Determine the (x, y) coordinate at the center of the cell enclosing the given text.  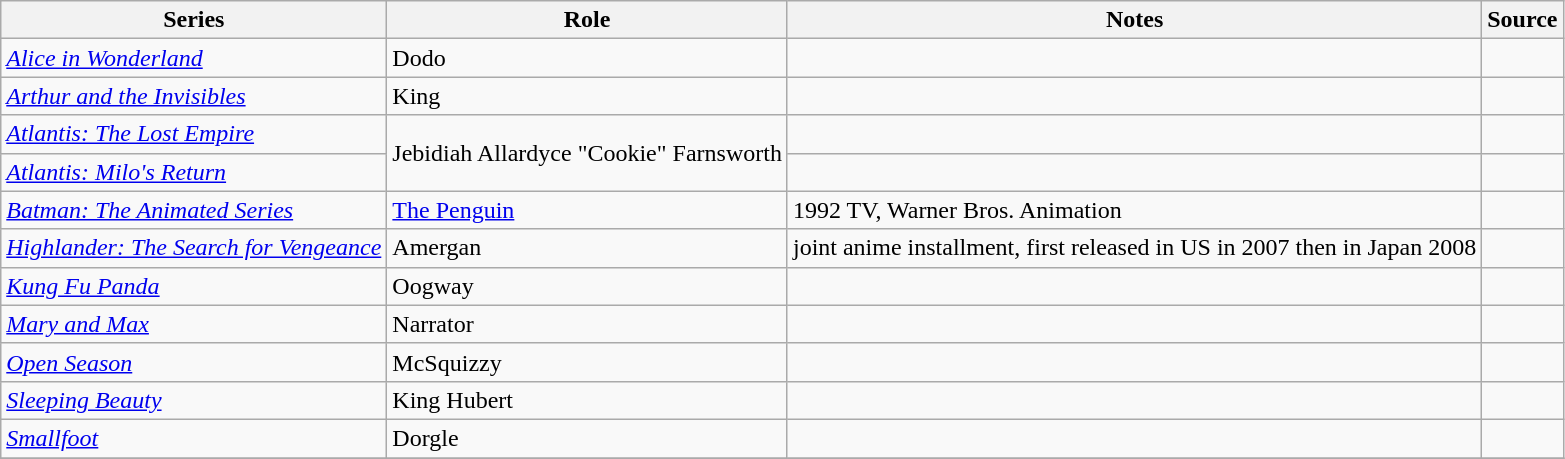
joint anime installment, first released in US in 2007 then in Japan 2008 (1134, 248)
Role (588, 20)
King (588, 96)
Highlander: The Search for Vengeance (194, 248)
Open Season (194, 362)
Jebidiah Allardyce "Cookie" Farnsworth (588, 153)
Dorgle (588, 438)
Notes (1134, 20)
Alice in Wonderland (194, 58)
The Penguin (588, 210)
Smallfoot (194, 438)
Arthur and the Invisibles (194, 96)
1992 TV, Warner Bros. Animation (1134, 210)
Dodo (588, 58)
King Hubert (588, 400)
Oogway (588, 286)
Source (1522, 20)
Narrator (588, 324)
Batman: The Animated Series (194, 210)
McSquizzy (588, 362)
Series (194, 20)
Amergan (588, 248)
Sleeping Beauty (194, 400)
Atlantis: Milo's Return (194, 172)
Mary and Max (194, 324)
Kung Fu Panda (194, 286)
Atlantis: The Lost Empire (194, 134)
